Pinpoint the cell where the given text exists, returning its (x, y) midpoint coordinate. 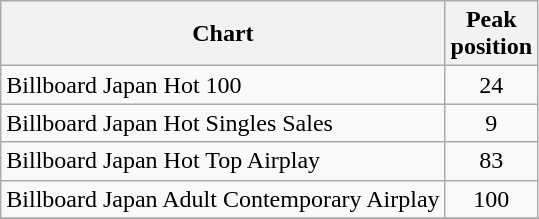
83 (491, 161)
Chart (223, 34)
100 (491, 199)
Billboard Japan Adult Contemporary Airplay (223, 199)
Billboard Japan Hot Top Airplay (223, 161)
Peakposition (491, 34)
Billboard Japan Hot 100 (223, 85)
Billboard Japan Hot Singles Sales (223, 123)
9 (491, 123)
24 (491, 85)
